Return the (X, Y) coordinate for the center point of the cell that contains the specified text.  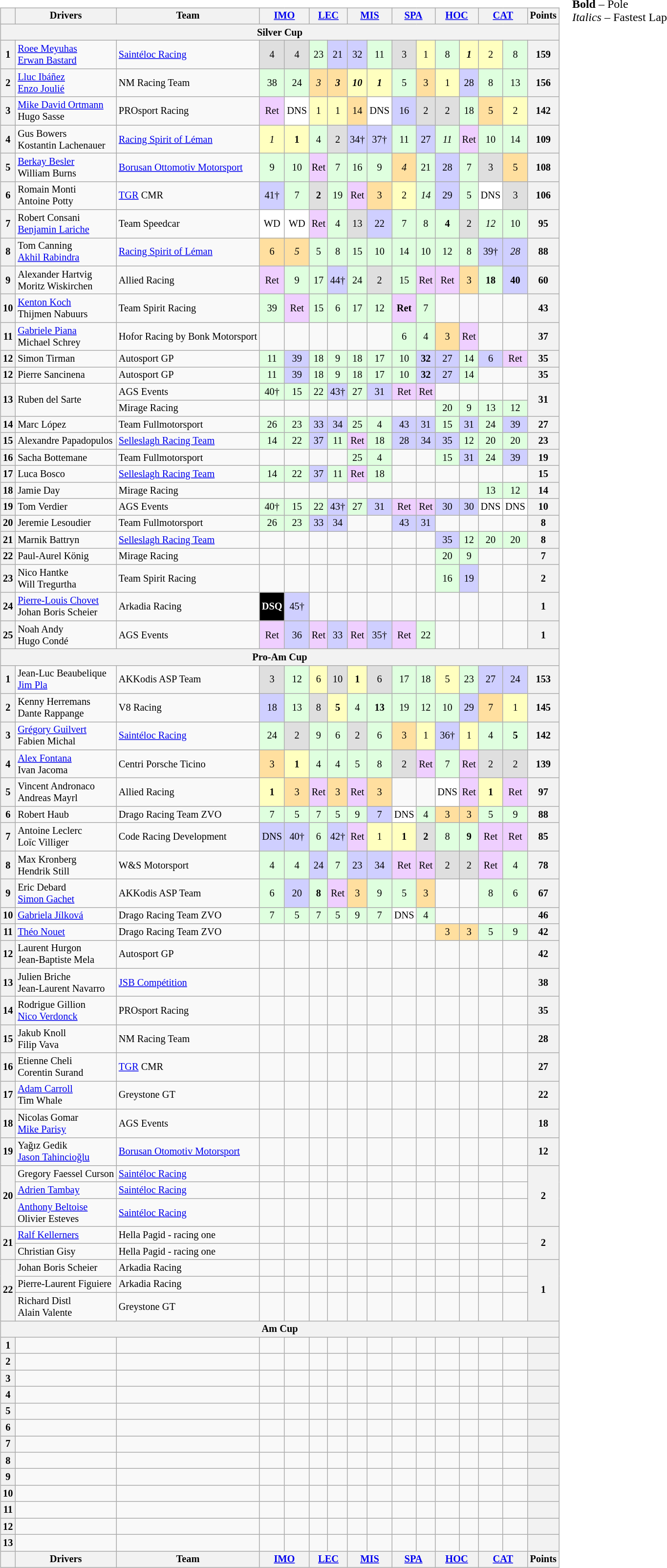
Marnik Battryn (65, 540)
Robert Haub (65, 815)
139 (543, 764)
67 (543, 893)
Jakub Knoll Filip Vava (65, 1039)
Noah Andy Hugo Condé (65, 635)
35† (379, 635)
Anthony Beltoise Olivier Esteves (65, 1213)
Kenny Herremans Dante Rappange (65, 708)
Théo Nouet (65, 932)
Berkay Besler William Burns (65, 168)
40 (515, 280)
97 (543, 792)
Pierre Sancinena (65, 375)
Nicolas Gomar Mike Parisy (65, 1123)
Am Cup (280, 1329)
85 (543, 837)
Jeremie Lesoudier (65, 523)
Gabriela Jílková (65, 915)
153 (543, 679)
Laurent Hurgon Jean-Baptiste Mela (65, 955)
Pro-Am Cup (280, 657)
Code Racing Development (188, 837)
Gregory Faessel Curson (65, 1174)
Robert Consani Benjamin Lariche (65, 224)
Ruben del Sarte (65, 400)
46 (543, 915)
V8 Racing (188, 708)
Max Kronberg Hendrik Still (65, 865)
Etienne Cheli Corentin Surand (65, 1067)
Alexander Hartvig Moritz Wiskirchen (65, 280)
Tom Verdier (65, 507)
Yağız Gedik Jason Tahincioğlu (65, 1152)
Sacha Bottemane (65, 457)
Jean-Luc Beaubelique Jim Pla (65, 679)
Grégory Guilvert Fabien Michal (65, 736)
Simon Tirman (65, 359)
Team Speedcar (188, 224)
45† (297, 607)
106 (543, 196)
Borusan Otomotiv Motorsport (188, 1152)
Alex Fontana Ivan Jacoma (65, 764)
W&S Motorsport (188, 865)
Marc López (65, 425)
Lluc Ibáñez Enzo Joulié (65, 83)
95 (543, 224)
Eric Debard Simon Gachet (65, 893)
Borusan Ottomotiv Motorsport (188, 168)
42† (338, 837)
Tom Canning Akhil Rabindra (65, 252)
156 (543, 83)
41† (272, 196)
Gabriele Piana Michael Schrey (65, 337)
Vincent Andronaco Andreas Mayrl (65, 792)
Johan Boris Scheier (65, 1268)
Mike David Ortmann Hugo Sasse (65, 111)
Ralf Kellerners (65, 1235)
Adam Carroll Tim Whale (65, 1095)
108 (543, 168)
Alexandre Papadopulos (65, 441)
78 (543, 865)
60 (543, 280)
Pierre-Louis Chovet Johan Boris Scheier (65, 607)
Rodrigue Gillion Nico Verdonck (65, 1011)
Romain Monti Antoine Potty (65, 196)
Julien Briche Jean-Laurent Navarro (65, 982)
109 (543, 139)
36† (447, 736)
Gus Bowers Kostantin Lachenauer (65, 139)
Adrien Tambay (65, 1190)
Jamie Day (65, 490)
159 (543, 55)
Kenton Koch Thijmen Nabuurs (65, 308)
DSQ (272, 607)
Richard Distl Alain Valente (65, 1307)
Christian Gisy (65, 1251)
39† (491, 252)
44† (338, 280)
JSB Compétition (188, 982)
Silver Cup (280, 32)
Pierre-Laurent Figuiere (65, 1285)
37† (379, 139)
Roee Meyuhas Erwan Bastard (65, 55)
Nico Hantke Will Tregurtha (65, 579)
Antoine Leclerc Loïc Villiger (65, 837)
Luca Bosco (65, 474)
34† (357, 139)
Hofor Racing by Bonk Motorsport (188, 337)
Centri Porsche Ticino (188, 764)
36 (297, 635)
145 (543, 708)
Paul-Aurel König (65, 556)
